For the text-containing cell, return its midpoint in [x, y] coordinate format. 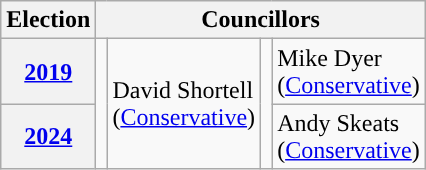
David Shortell(Conservative) [184, 104]
Andy Skeats(Conservative) [349, 136]
2024 [48, 136]
Mike Dyer(Conservative) [349, 72]
Election [48, 20]
2019 [48, 72]
Councillors [260, 20]
